Search for the cell housing the specified text and yield its [X, Y] center coordinate. 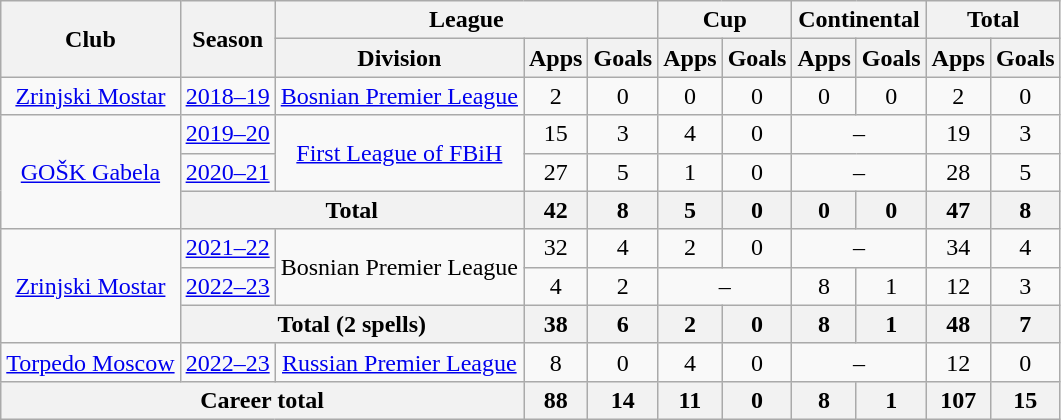
Cup [725, 20]
28 [958, 172]
Career total [262, 400]
32 [556, 248]
Total (2 spells) [352, 324]
Russian Premier League [399, 362]
2021–22 [228, 248]
League [466, 20]
6 [623, 324]
Season [228, 39]
107 [958, 400]
First League of FBiH [399, 153]
38 [556, 324]
2020–21 [228, 172]
7 [1025, 324]
2019–20 [228, 134]
Torpedo Moscow [90, 362]
Continental [859, 20]
42 [556, 210]
88 [556, 400]
GOŠK Gabela [90, 172]
2018–19 [228, 96]
48 [958, 324]
Club [90, 39]
47 [958, 210]
27 [556, 172]
14 [623, 400]
19 [958, 134]
11 [690, 400]
Division [399, 58]
34 [958, 248]
